Provide the [x, y] coordinate of the cell's center where the given text is located.  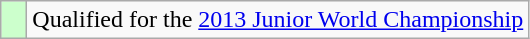
Qualified for the 2013 Junior World Championship [278, 20]
